Return the [x, y] coordinate for the center point of the cell that contains the specified text.  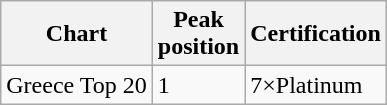
Peakposition [198, 34]
Chart [77, 34]
Certification [316, 34]
1 [198, 85]
Greece Top 20 [77, 85]
7×Platinum [316, 85]
